From the cell containing the given text, extract its center point as [x, y] coordinate. 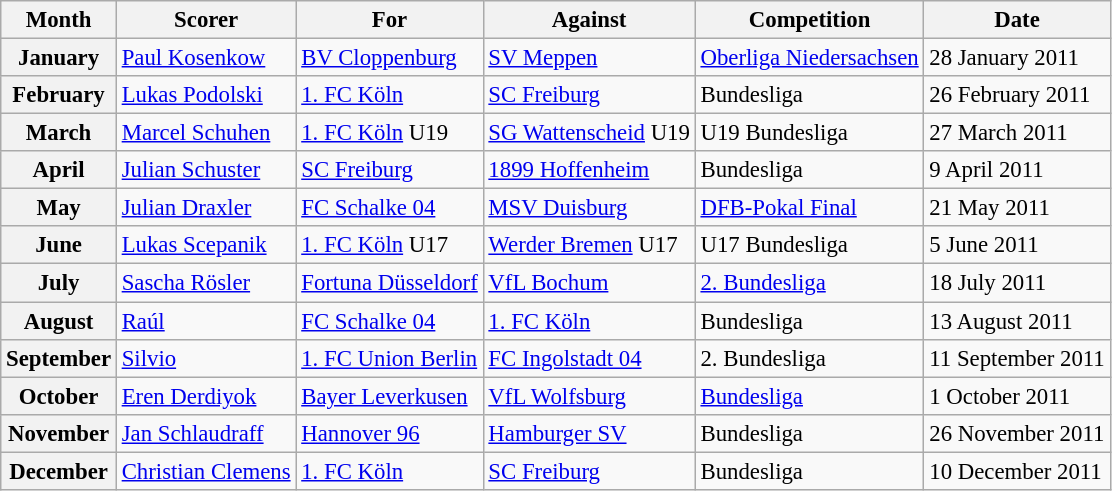
Julian Schuster [206, 170]
26 February 2011 [1017, 95]
Hannover 96 [390, 433]
FC Ingolstadt 04 [589, 358]
August [59, 321]
Marcel Schuhen [206, 133]
Fortuna Düsseldorf [390, 283]
28 January 2011 [1017, 58]
September [59, 358]
11 September 2011 [1017, 358]
November [59, 433]
March [59, 133]
U17 Bundesliga [810, 245]
Jan Schlaudraff [206, 433]
1. FC Union Berlin [390, 358]
VfL Bochum [589, 283]
October [59, 396]
Hamburger SV [589, 433]
May [59, 208]
VfL Wolfsburg [589, 396]
DFB-Pokal Final [810, 208]
5 June 2011 [1017, 245]
1. FC Köln U17 [390, 245]
BV Cloppenburg [390, 58]
Lukas Podolski [206, 95]
Against [589, 20]
Christian Clemens [206, 471]
April [59, 170]
1 October 2011 [1017, 396]
Competition [810, 20]
July [59, 283]
26 November 2011 [1017, 433]
9 April 2011 [1017, 170]
Date [1017, 20]
10 December 2011 [1017, 471]
Werder Bremen U17 [589, 245]
Silvio [206, 358]
Scorer [206, 20]
Oberliga Niedersachsen [810, 58]
Month [59, 20]
U19 Bundesliga [810, 133]
SV Meppen [589, 58]
Bayer Leverkusen [390, 396]
February [59, 95]
For [390, 20]
Lukas Scepanik [206, 245]
January [59, 58]
27 March 2011 [1017, 133]
December [59, 471]
18 July 2011 [1017, 283]
Sascha Rösler [206, 283]
Raúl [206, 321]
13 August 2011 [1017, 321]
MSV Duisburg [589, 208]
Eren Derdiyok [206, 396]
Paul Kosenkow [206, 58]
1. FC Köln U19 [390, 133]
Julian Draxler [206, 208]
SG Wattenscheid U19 [589, 133]
1899 Hoffenheim [589, 170]
21 May 2011 [1017, 208]
June [59, 245]
